Scan for the cell matching the given text and deliver its (x, y) coordinate at center. 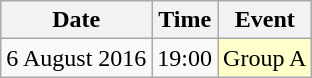
Group A (265, 58)
Event (265, 20)
Time (185, 20)
6 August 2016 (76, 58)
Date (76, 20)
19:00 (185, 58)
